Return the (X, Y) coordinate for the center point of the cell that contains the specified text.  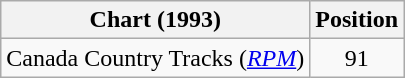
Position (357, 20)
Canada Country Tracks (RPM) (156, 58)
Chart (1993) (156, 20)
91 (357, 58)
